Search for the cell housing the specified text and yield its (x, y) center coordinate. 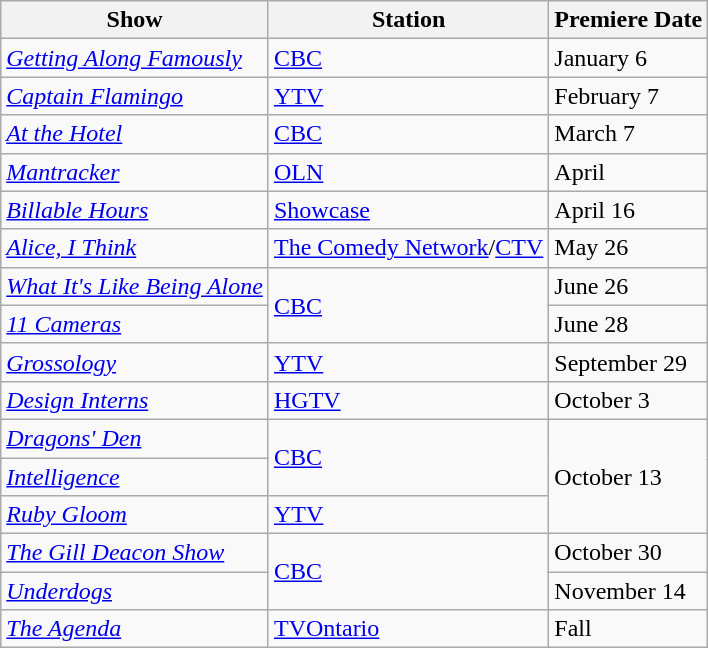
Getting Along Famously (135, 58)
Captain Flamingo (135, 96)
What It's Like Being Alone (135, 286)
11 Cameras (135, 324)
Showcase (408, 210)
Underdogs (135, 591)
The Agenda (135, 629)
June 26 (628, 286)
Ruby Gloom (135, 515)
Grossology (135, 362)
Design Interns (135, 400)
Fall (628, 629)
Mantracker (135, 172)
November 14 (628, 591)
Premiere Date (628, 20)
Billable Hours (135, 210)
October 13 (628, 476)
Show (135, 20)
September 29 (628, 362)
October 30 (628, 553)
October 3 (628, 400)
HGTV (408, 400)
Intelligence (135, 477)
February 7 (628, 96)
Dragons' Den (135, 438)
January 6 (628, 58)
May 26 (628, 248)
TVOntario (408, 629)
The Gill Deacon Show (135, 553)
March 7 (628, 134)
Station (408, 20)
At the Hotel (135, 134)
April 16 (628, 210)
April (628, 172)
June 28 (628, 324)
Alice, I Think (135, 248)
The Comedy Network/CTV (408, 248)
OLN (408, 172)
